Provide the (x, y) coordinate of the cell's center where the given text is located.  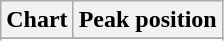
Chart (37, 20)
Peak position (148, 20)
